For the text-containing cell, return its midpoint in (X, Y) coordinate format. 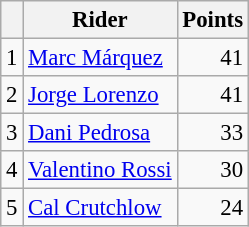
Marc Márquez (100, 58)
Rider (100, 20)
5 (12, 208)
Dani Pedrosa (100, 133)
3 (12, 133)
4 (12, 170)
1 (12, 58)
30 (212, 170)
Valentino Rossi (100, 170)
Points (212, 20)
Cal Crutchlow (100, 208)
Jorge Lorenzo (100, 95)
2 (12, 95)
24 (212, 208)
33 (212, 133)
